Extract the (x, y) coordinate from the center of the cell holding the provided text.  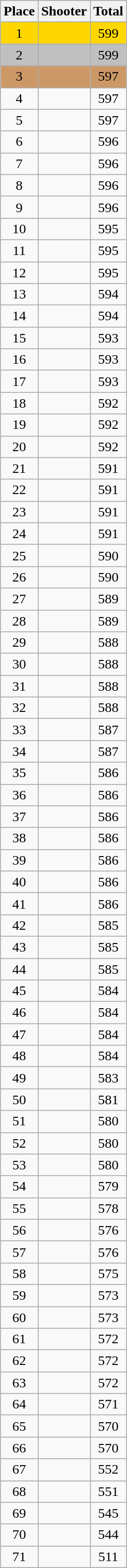
583 (109, 1078)
35 (19, 773)
16 (19, 360)
44 (19, 969)
18 (19, 403)
71 (19, 1557)
21 (19, 468)
17 (19, 381)
544 (109, 1535)
578 (109, 1208)
571 (109, 1404)
19 (19, 425)
4 (19, 98)
49 (19, 1078)
46 (19, 1013)
3 (19, 77)
25 (19, 555)
63 (19, 1383)
68 (19, 1491)
33 (19, 730)
51 (19, 1121)
64 (19, 1404)
61 (19, 1339)
56 (19, 1230)
12 (19, 273)
66 (19, 1448)
24 (19, 534)
552 (109, 1470)
551 (109, 1491)
5 (19, 120)
581 (109, 1100)
511 (109, 1557)
54 (19, 1187)
52 (19, 1143)
67 (19, 1470)
65 (19, 1426)
Place (19, 11)
31 (19, 686)
53 (19, 1165)
43 (19, 947)
29 (19, 643)
41 (19, 904)
48 (19, 1056)
Shooter (64, 11)
27 (19, 599)
2 (19, 55)
15 (19, 338)
10 (19, 229)
47 (19, 1034)
13 (19, 295)
579 (109, 1187)
60 (19, 1317)
50 (19, 1100)
57 (19, 1252)
34 (19, 751)
23 (19, 512)
20 (19, 447)
28 (19, 620)
55 (19, 1208)
40 (19, 882)
32 (19, 708)
Total (109, 11)
69 (19, 1513)
6 (19, 142)
36 (19, 795)
58 (19, 1273)
7 (19, 164)
11 (19, 250)
38 (19, 838)
45 (19, 991)
70 (19, 1535)
14 (19, 316)
37 (19, 817)
22 (19, 490)
545 (109, 1513)
39 (19, 860)
42 (19, 925)
1 (19, 33)
9 (19, 207)
30 (19, 664)
26 (19, 577)
8 (19, 185)
59 (19, 1295)
575 (109, 1273)
62 (19, 1361)
